For the text-containing cell, return its midpoint in [x, y] coordinate format. 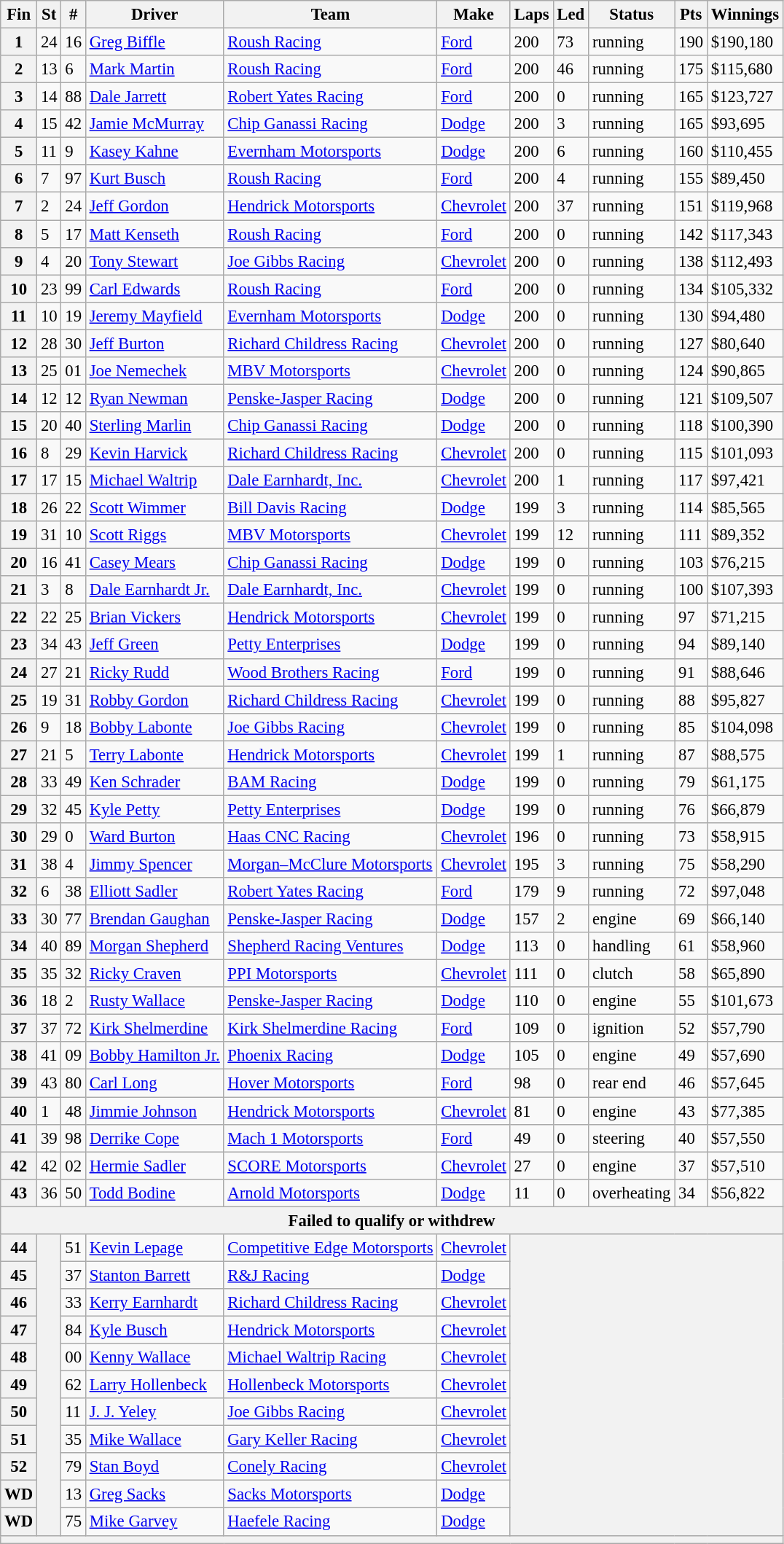
$77,385 [745, 1111]
Brendan Gaughan [154, 919]
BAM Racing [331, 782]
Bill Davis Racing [331, 508]
Make [474, 15]
190 [691, 42]
Carl Edwards [154, 289]
117 [691, 480]
179 [532, 892]
100 [691, 590]
$105,332 [745, 289]
Joe Nemechek [154, 371]
80 [73, 1083]
$56,822 [745, 1193]
$115,680 [745, 69]
Wood Brothers Racing [331, 672]
Matt Kenseth [154, 234]
Status [632, 15]
118 [691, 426]
$57,550 [745, 1138]
overheating [632, 1193]
44 [19, 1248]
$112,493 [745, 261]
$123,727 [745, 97]
Sterling Marlin [154, 426]
handling [632, 946]
Jimmie Johnson [154, 1111]
Scott Wimmer [154, 508]
$88,575 [745, 755]
Pts [691, 15]
115 [691, 453]
89 [73, 946]
99 [73, 289]
$104,098 [745, 727]
$101,673 [745, 1001]
$97,421 [745, 480]
85 [691, 727]
Jeff Gordon [154, 206]
113 [532, 946]
Ricky Craven [154, 974]
Team [331, 15]
62 [73, 1385]
Kasey Kahne [154, 152]
Bobby Hamilton Jr. [154, 1056]
Tony Stewart [154, 261]
$90,865 [745, 371]
Elliott Sadler [154, 892]
Phoenix Racing [331, 1056]
151 [691, 206]
130 [691, 316]
Brian Vickers [154, 617]
$57,790 [745, 1029]
Conely Racing [331, 1467]
Todd Bodine [154, 1193]
Jeff Green [154, 645]
Larry Hollenbeck [154, 1385]
Fin [19, 15]
steering [632, 1138]
$76,215 [745, 563]
Stanton Barrett [154, 1275]
Competitive Edge Motorsports [331, 1248]
$110,455 [745, 152]
$89,450 [745, 179]
105 [532, 1056]
Haas CNC Racing [331, 837]
Kevin Lepage [154, 1248]
$93,695 [745, 124]
Arnold Motorsports [331, 1193]
Jimmy Spencer [154, 864]
00 [73, 1357]
Rusty Wallace [154, 1001]
124 [691, 371]
Mike Garvey [154, 1522]
PPI Motorsports [331, 974]
Greg Sacks [154, 1494]
$85,565 [745, 508]
Bobby Labonte [154, 727]
127 [691, 343]
$117,343 [745, 234]
rear end [632, 1083]
138 [691, 261]
02 [73, 1166]
$89,352 [745, 535]
Robby Gordon [154, 700]
77 [73, 919]
$95,827 [745, 700]
Mach 1 Motorsports [331, 1138]
ignition [632, 1029]
Haefele Racing [331, 1522]
142 [691, 234]
Ken Schrader [154, 782]
$88,646 [745, 672]
St [50, 15]
Terry Labonte [154, 755]
# [73, 15]
Casey Mears [154, 563]
Ricky Rudd [154, 672]
$66,879 [745, 809]
47 [19, 1330]
Hermie Sadler [154, 1166]
103 [691, 563]
$66,140 [745, 919]
Kurt Busch [154, 179]
$109,507 [745, 398]
Ryan Newman [154, 398]
Scott Riggs [154, 535]
Kirk Shelmerdine [154, 1029]
SCORE Motorsports [331, 1166]
$107,393 [745, 590]
Gary Keller Racing [331, 1440]
84 [73, 1330]
Morgan Shepherd [154, 946]
Michael Waltrip Racing [331, 1357]
55 [691, 1001]
$57,645 [745, 1083]
Hover Motorsports [331, 1083]
Dale Jarrett [154, 97]
Jamie McMurray [154, 124]
76 [691, 809]
Ward Burton [154, 837]
Michael Waltrip [154, 480]
91 [691, 672]
$57,510 [745, 1166]
09 [73, 1056]
Shepherd Racing Ventures [331, 946]
Kerry Earnhardt [154, 1303]
$65,890 [745, 974]
Failed to qualify or withdrew [392, 1220]
Laps [532, 15]
01 [73, 371]
$190,180 [745, 42]
110 [532, 1001]
$119,968 [745, 206]
Mark Martin [154, 69]
196 [532, 837]
160 [691, 152]
$71,215 [745, 617]
Hollenbeck Motorsports [331, 1385]
81 [532, 1111]
$58,915 [745, 837]
$57,690 [745, 1056]
134 [691, 289]
114 [691, 508]
157 [532, 919]
$58,290 [745, 864]
Sacks Motorsports [331, 1494]
clutch [632, 974]
Morgan–McClure Motorsports [331, 864]
Kyle Petty [154, 809]
Winnings [745, 15]
61 [691, 946]
$61,175 [745, 782]
Dale Earnhardt Jr. [154, 590]
Stan Boyd [154, 1467]
Kenny Wallace [154, 1357]
195 [532, 864]
$89,140 [745, 645]
Jeff Burton [154, 343]
175 [691, 69]
155 [691, 179]
Driver [154, 15]
$97,048 [745, 892]
Carl Long [154, 1083]
$94,480 [745, 316]
Derrike Cope [154, 1138]
Kevin Harvick [154, 453]
69 [691, 919]
Led [571, 15]
Kyle Busch [154, 1330]
J. J. Yeley [154, 1412]
Jeremy Mayfield [154, 316]
Kirk Shelmerdine Racing [331, 1029]
$100,390 [745, 426]
$80,640 [745, 343]
58 [691, 974]
$58,960 [745, 946]
121 [691, 398]
Greg Biffle [154, 42]
109 [532, 1029]
$101,093 [745, 453]
Mike Wallace [154, 1440]
R&J Racing [331, 1275]
94 [691, 645]
87 [691, 755]
